Extract the (x, y) coordinate from the center of the cell holding the provided text.  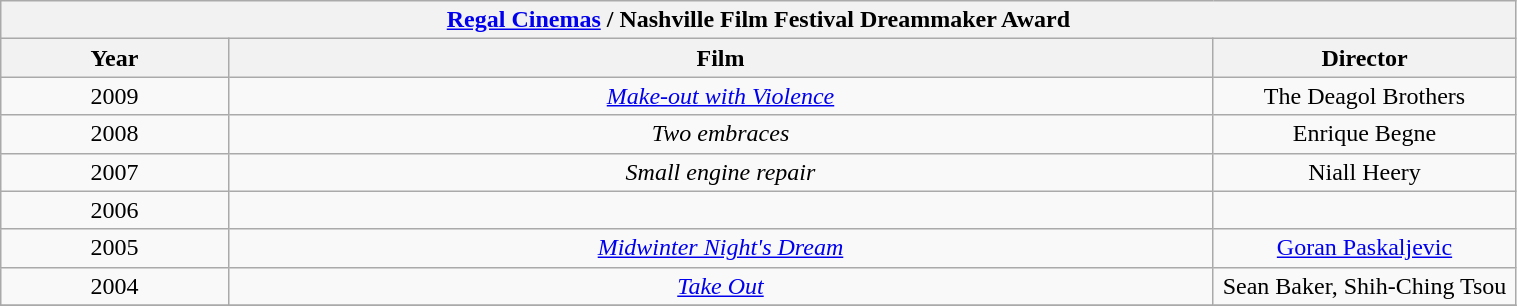
2007 (114, 172)
Niall Heery (1364, 172)
Midwinter Night's Dream (720, 248)
Two embraces (720, 134)
The Deagol Brothers (1364, 96)
Film (720, 58)
Make-out with Violence (720, 96)
2008 (114, 134)
Regal Cinemas / Nashville Film Festival Dreammaker Award (758, 20)
2005 (114, 248)
Take Out (720, 286)
Sean Baker, Shih-Ching Tsou (1364, 286)
2009 (114, 96)
Small engine repair (720, 172)
2004 (114, 286)
Year (114, 58)
Enrique Begne (1364, 134)
Goran Paskaljevic (1364, 248)
2006 (114, 210)
Director (1364, 58)
